Return the (x, y) coordinate for the center point of the cell that contains the specified text.  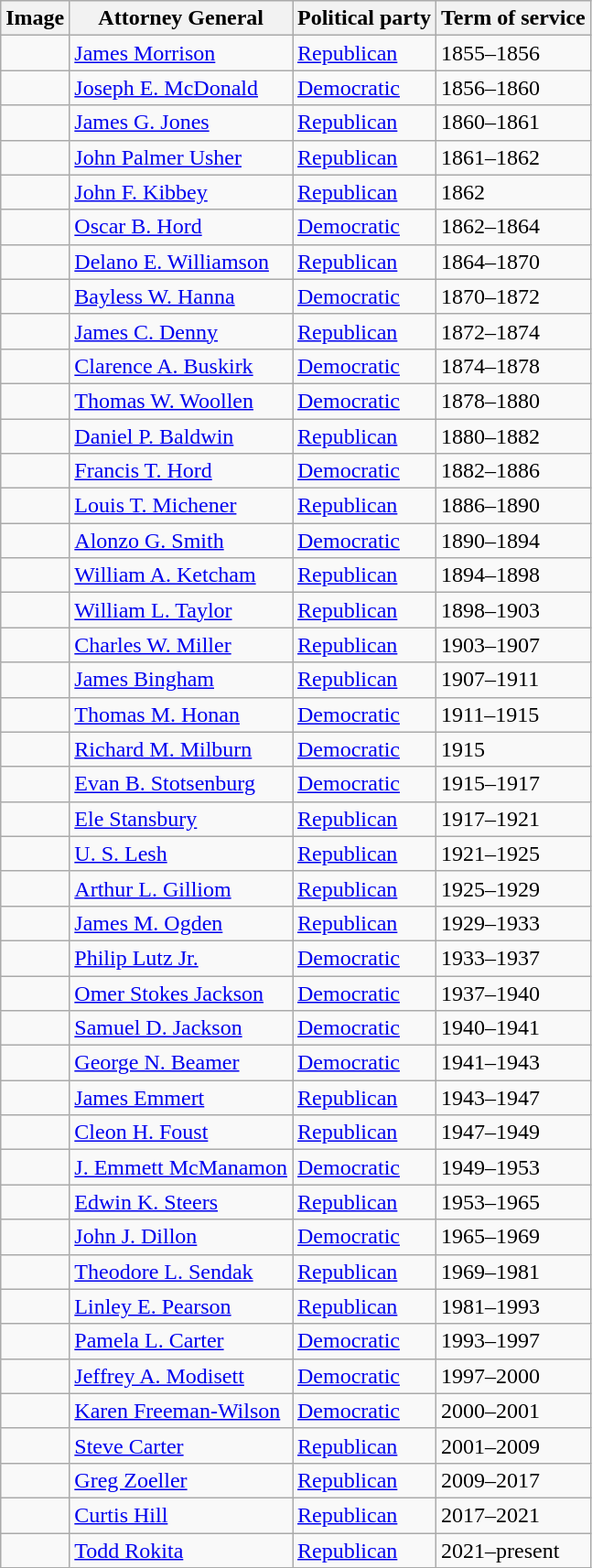
1925–1929 (514, 888)
Evan B. Stotsenburg (181, 784)
Theodore L. Sendak (181, 1272)
Arthur L. Gilliom (181, 888)
James Bingham (181, 680)
1864–1870 (514, 262)
Samuel D. Jackson (181, 1028)
1915–1917 (514, 784)
1921–1925 (514, 854)
1870–1872 (514, 296)
1917–1921 (514, 819)
James G. Jones (181, 123)
James C. Denny (181, 331)
Curtis Hill (181, 1515)
Steve Carter (181, 1445)
1860–1861 (514, 123)
1965–1969 (514, 1237)
Francis T. Hord (181, 471)
Philip Lutz Jr. (181, 958)
2000–2001 (514, 1411)
Clarence A. Buskirk (181, 366)
John Palmer Usher (181, 157)
1947–1949 (514, 1133)
Linley E. Pearson (181, 1306)
1911–1915 (514, 714)
Alonzo G. Smith (181, 541)
1856–1860 (514, 88)
1874–1878 (514, 366)
Omer Stokes Jackson (181, 993)
William A. Ketcham (181, 575)
1907–1911 (514, 680)
Todd Rokita (181, 1551)
1894–1898 (514, 575)
Political party (364, 18)
John F. Kibbey (181, 192)
Attorney General (181, 18)
Louis T. Michener (181, 506)
2021–present (514, 1551)
1969–1981 (514, 1272)
1993–1997 (514, 1341)
Ele Stansbury (181, 819)
J. Emmett McManamon (181, 1167)
Thomas W. Woollen (181, 401)
1941–1943 (514, 1063)
1898–1903 (514, 610)
Thomas M. Honan (181, 714)
1872–1874 (514, 331)
1981–1993 (514, 1306)
Image (35, 18)
2009–2017 (514, 1480)
1880–1882 (514, 436)
U. S. Lesh (181, 854)
Karen Freeman-Wilson (181, 1411)
William L. Taylor (181, 610)
2017–2021 (514, 1515)
1949–1953 (514, 1167)
Daniel P. Baldwin (181, 436)
1890–1894 (514, 541)
Cleon H. Foust (181, 1133)
George N. Beamer (181, 1063)
Oscar B. Hord (181, 227)
1953–1965 (514, 1202)
Greg Zoeller (181, 1480)
1997–2000 (514, 1376)
1886–1890 (514, 506)
Jeffrey A. Modisett (181, 1376)
1882–1886 (514, 471)
John J. Dillon (181, 1237)
Pamela L. Carter (181, 1341)
1862–1864 (514, 227)
1903–1907 (514, 645)
Charles W. Miller (181, 645)
Term of service (514, 18)
James Emmert (181, 1098)
Joseph E. McDonald (181, 88)
1943–1947 (514, 1098)
1933–1937 (514, 958)
2001–2009 (514, 1445)
Richard M. Milburn (181, 749)
James M. Ogden (181, 923)
1940–1941 (514, 1028)
1855–1856 (514, 53)
1937–1940 (514, 993)
1915 (514, 749)
1861–1862 (514, 157)
Delano E. Williamson (181, 262)
1929–1933 (514, 923)
Bayless W. Hanna (181, 296)
1878–1880 (514, 401)
1862 (514, 192)
James Morrison (181, 53)
Edwin K. Steers (181, 1202)
